Output the [X, Y] coordinate of the center of the cell containing the given text.  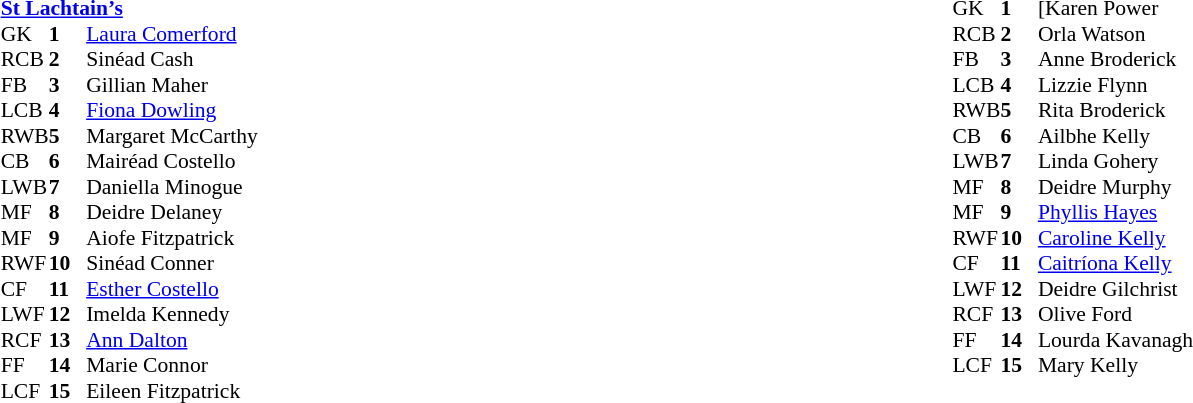
Deidre Murphy [1116, 187]
Olive Ford [1116, 315]
GK [25, 34]
Fiona Dowling [172, 111]
Rita Broderick [1116, 111]
Mairéad Costello [172, 161]
Deidre Delaney [172, 213]
Marie Connor [172, 365]
Ann Dalton [172, 340]
Deidre Gilchrist [1116, 289]
Mary Kelly [1116, 365]
Linda Gohery [1116, 161]
Caroline Kelly [1116, 238]
Orla Watson [1116, 34]
Esther Costello [172, 289]
Ailbhe Kelly [1116, 136]
Lizzie Flynn [1116, 85]
Daniella Minogue [172, 187]
Imelda Kennedy [172, 315]
Aiofe Fitzpatrick [172, 238]
Sinéad Conner [172, 263]
LCF [976, 365]
Gillian Maher [172, 85]
15 [1019, 365]
Sinéad Cash [172, 59]
1 [68, 34]
Lourda Kavanagh [1116, 340]
Margaret McCarthy [172, 136]
Laura Comerford [172, 34]
Caitríona Kelly [1116, 263]
Phyllis Hayes [1116, 213]
Anne Broderick [1116, 59]
